Return (X, Y) of the center of cell containing provided text 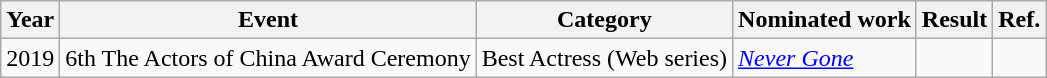
Year (30, 20)
6th The Actors of China Award Ceremony (268, 58)
Never Gone (825, 58)
Category (604, 20)
Best Actress (Web series) (604, 58)
2019 (30, 58)
Nominated work (825, 20)
Result (954, 20)
Event (268, 20)
Ref. (1020, 20)
